Capture the cell that displays the provided text and extract its [x, y] central coordinate. 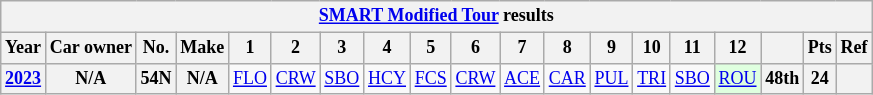
3 [342, 48]
2 [296, 48]
SMART Modified Tour results [436, 16]
TRI [652, 78]
FLO [250, 78]
11 [692, 48]
10 [652, 48]
Pts [820, 48]
24 [820, 78]
HCY [388, 78]
PUL [612, 78]
48th [782, 78]
54N [156, 78]
7 [522, 48]
Year [24, 48]
8 [567, 48]
Car owner [90, 48]
Ref [854, 48]
6 [476, 48]
Make [202, 48]
9 [612, 48]
2023 [24, 78]
1 [250, 48]
ROU [738, 78]
FCS [430, 78]
CAR [567, 78]
4 [388, 48]
ACE [522, 78]
12 [738, 48]
No. [156, 48]
5 [430, 48]
